Return (X, Y) of the center of cell containing provided text 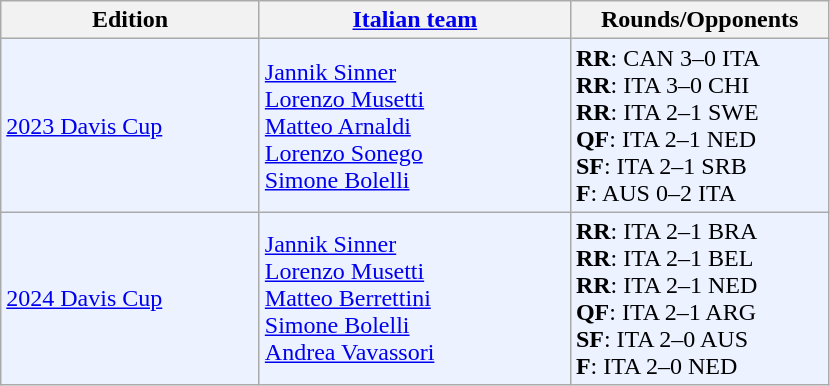
Italian team (414, 20)
Jannik SinnerLorenzo MusettiMatteo BerrettiniSimone BolelliAndrea Vavassori (414, 298)
Jannik SinnerLorenzo MusettiMatteo ArnaldiLorenzo SonegoSimone Bolelli (414, 126)
Rounds/Opponents (700, 20)
RR: ITA 2–1 BRARR: ITA 2–1 BELRR: ITA 2–1 NEDQF: ITA 2–1 ARGSF: ITA 2–0 AUSF: ITA 2–0 NED (700, 298)
2024 Davis Cup (130, 298)
RR: CAN 3–0 ITARR: ITA 3–0 CHIRR: ITA 2–1 SWEQF: ITA 2–1 NEDSF: ITA 2–1 SRBF: AUS 0–2 ITA (700, 126)
2023 Davis Cup (130, 126)
Edition (130, 20)
